Extract the (x, y) coordinate from the center of the cell holding the provided text.  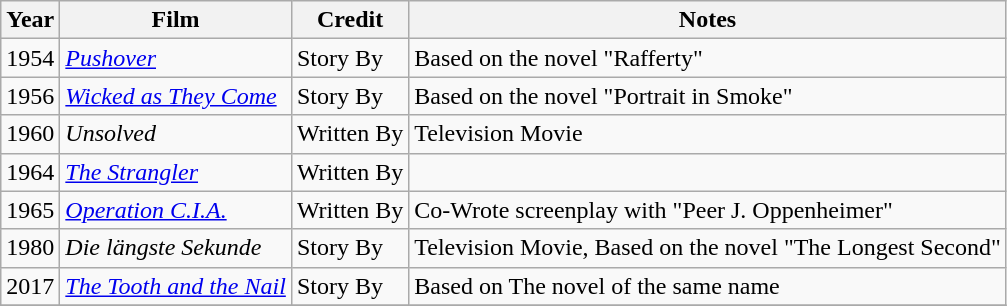
Pushover (176, 58)
Year (30, 20)
Co-Wrote screenplay with "Peer J. Oppenheimer" (708, 210)
The Strangler (176, 172)
The Tooth and the Nail (176, 286)
Notes (708, 20)
Operation C.I.A. (176, 210)
1964 (30, 172)
1956 (30, 96)
Credit (350, 20)
Wicked as They Come (176, 96)
1965 (30, 210)
Die längste Sekunde (176, 248)
1954 (30, 58)
Unsolved (176, 134)
Television Movie (708, 134)
2017 (30, 286)
Based on The novel of the same name (708, 286)
Film (176, 20)
1960 (30, 134)
1980 (30, 248)
Television Movie, Based on the novel "The Longest Second" (708, 248)
Based on the novel "Portrait in Smoke" (708, 96)
Based on the novel "Rafferty" (708, 58)
